For the text-containing cell, return its midpoint in [X, Y] coordinate format. 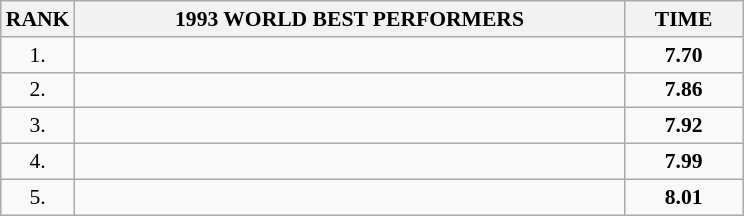
5. [38, 197]
7.99 [684, 162]
1. [38, 55]
8.01 [684, 197]
7.86 [684, 90]
4. [38, 162]
RANK [38, 19]
7.92 [684, 126]
TIME [684, 19]
7.70 [684, 55]
3. [38, 126]
1993 WORLD BEST PERFORMERS [349, 19]
2. [38, 90]
